Return the [x, y] coordinate for the center point of the cell that contains the specified text.  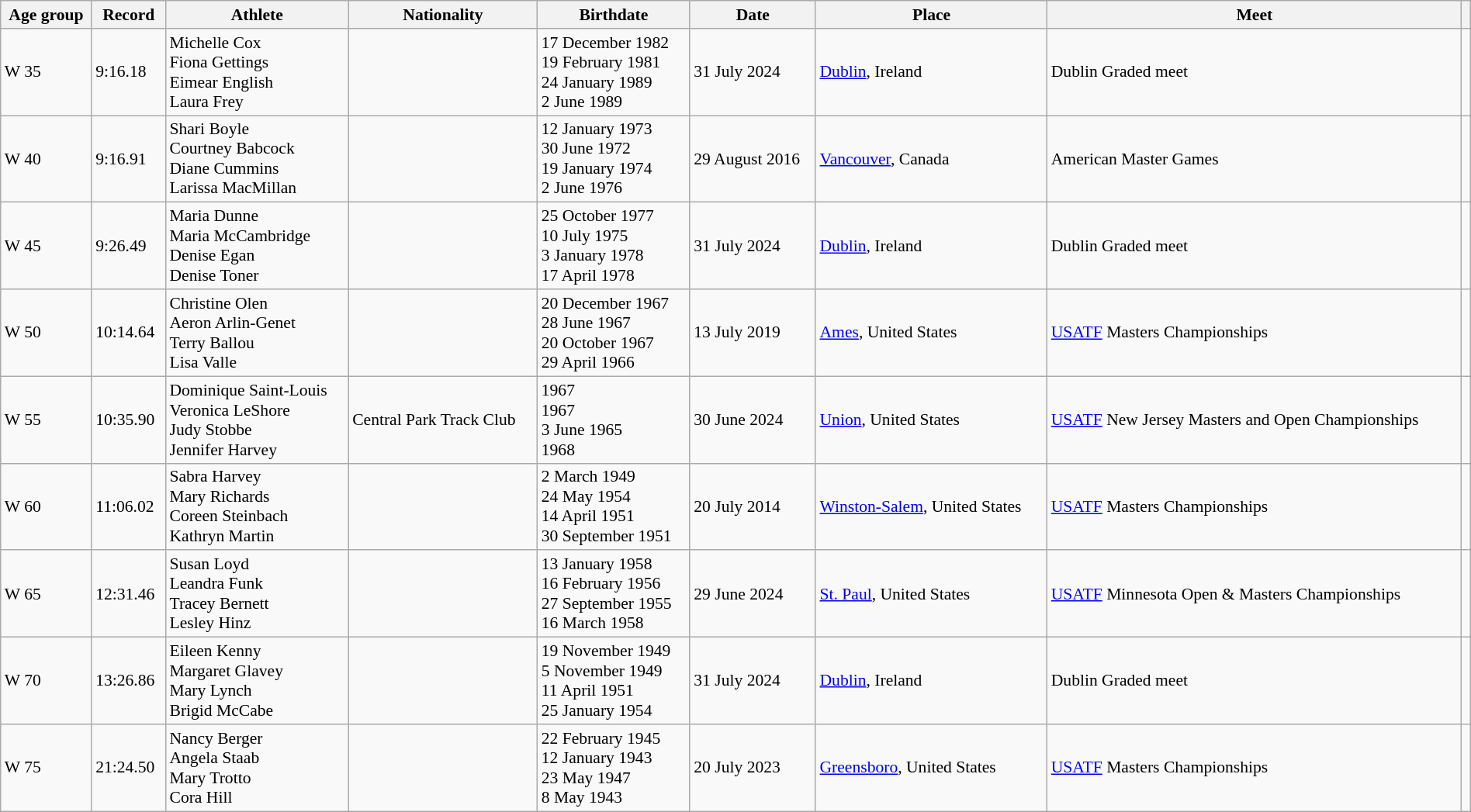
21:24.50 [129, 768]
13 July 2019 [753, 333]
Sabra HarveyMary RichardsCoreen SteinbachKathryn Martin [257, 506]
Susan LoydLeandra FunkTracey BernettLesley Hinz [257, 594]
13 January 195816 February 195627 September 195516 March 1958 [614, 594]
29 August 2016 [753, 159]
20 July 2014 [753, 506]
10:14.64 [129, 333]
11:06.02 [129, 506]
2 March 194924 May 195414 April 195130 September 1951 [614, 506]
Greensboro, United States [931, 768]
17 December 198219 February 198124 January 19892 June 1989 [614, 72]
Birthdate [614, 15]
Shari BoyleCourtney BabcockDiane CumminsLarissa MacMillan [257, 159]
19 November 19495 November 194911 April 195125 January 1954 [614, 681]
W 75 [47, 768]
9:26.49 [129, 246]
American Master Games [1255, 159]
USATF Minnesota Open & Masters Championships [1255, 594]
29 June 2024 [753, 594]
Dominique Saint-Louis Veronica LeShore Judy Stobbe Jennifer Harvey [257, 420]
W 45 [47, 246]
Winston-Salem, United States [931, 506]
Ames, United States [931, 333]
12:31.46 [129, 594]
W 50 [47, 333]
Date [753, 15]
Christine OlenAeron Arlin-GenetTerry BallouLisa Valle [257, 333]
W 35 [47, 72]
Meet [1255, 15]
9:16.18 [129, 72]
Eileen KennyMargaret GlaveyMary LynchBrigid McCabe [257, 681]
W 70 [47, 681]
196719673 June 19651968 [614, 420]
Union, United States [931, 420]
Place [931, 15]
12 January 197330 June 197219 January 19742 June 1976 [614, 159]
Maria DunneMaria McCambridgeDenise EganDenise Toner [257, 246]
W 60 [47, 506]
Michelle CoxFiona GettingsEimear EnglishLaura Frey [257, 72]
25 October 197710 July 19753 January 197817 April 1978 [614, 246]
20 December 196728 June 196720 October 196729 April 1966 [614, 333]
W 55 [47, 420]
St. Paul, United States [931, 594]
USATF New Jersey Masters and Open Championships [1255, 420]
22 February 194512 January 194323 May 19478 May 1943 [614, 768]
30 June 2024 [753, 420]
13:26.86 [129, 681]
Vancouver, Canada [931, 159]
Age group [47, 15]
W 40 [47, 159]
Record [129, 15]
9:16.91 [129, 159]
W 65 [47, 594]
Central Park Track Club [443, 420]
Nancy BergerAngela StaabMary TrottoCora Hill [257, 768]
Athlete [257, 15]
Nationality [443, 15]
20 July 2023 [753, 768]
10:35.90 [129, 420]
